Locate the cell with the specified text and output its [x, y] center coordinate. 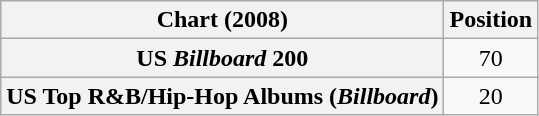
Chart (2008) [222, 20]
US Top R&B/Hip-Hop Albums (Billboard) [222, 96]
70 [491, 58]
Position [491, 20]
20 [491, 96]
US Billboard 200 [222, 58]
